Capture the cell that displays the provided text and extract its [X, Y] central coordinate. 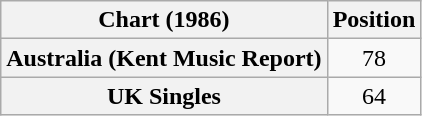
Chart (1986) [164, 20]
Position [374, 20]
64 [374, 96]
Australia (Kent Music Report) [164, 58]
78 [374, 58]
UK Singles [164, 96]
